Return [x, y] of the center of cell containing provided text 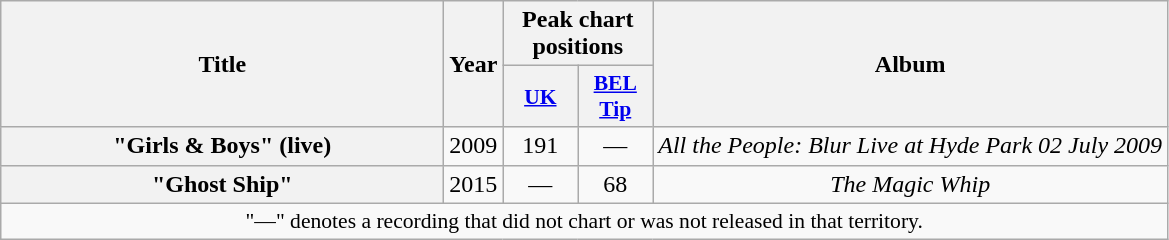
The Magic Whip [910, 184]
2015 [474, 184]
"—" denotes a recording that did not chart or was not released in that territory. [584, 221]
68 [616, 184]
"Ghost Ship" [222, 184]
Title [222, 64]
BELTip [616, 96]
Peak chart positions [578, 34]
Year [474, 64]
All the People: Blur Live at Hyde Park 02 July 2009 [910, 146]
Album [910, 64]
191 [540, 146]
"Girls & Boys" (live) [222, 146]
2009 [474, 146]
UK [540, 96]
